Detect which cell encompasses the target text, then output its (x, y) center coordinate. 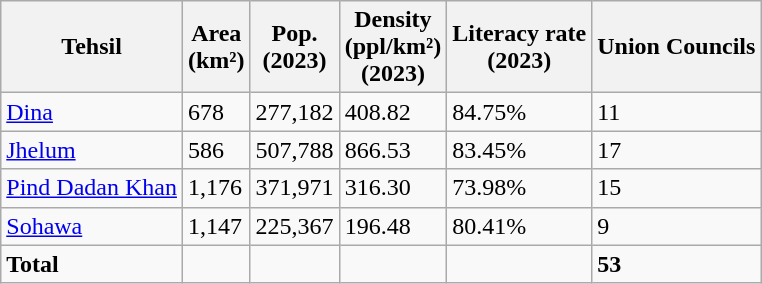
Pop.(2023) (294, 47)
Jhelum (92, 150)
Dina (92, 112)
Sohawa (92, 226)
225,367 (294, 226)
866.53 (393, 150)
Tehsil (92, 47)
80.41% (520, 226)
53 (676, 264)
Literacy rate(2023) (520, 47)
17 (676, 150)
73.98% (520, 188)
371,971 (294, 188)
277,182 (294, 112)
Density(ppl/km²)(2023) (393, 47)
1,176 (216, 188)
83.45% (520, 150)
Union Councils (676, 47)
678 (216, 112)
Area(km²) (216, 47)
1,147 (216, 226)
196.48 (393, 226)
11 (676, 112)
9 (676, 226)
586 (216, 150)
84.75% (520, 112)
15 (676, 188)
316.30 (393, 188)
507,788 (294, 150)
408.82 (393, 112)
Total (92, 264)
Pind Dadan Khan (92, 188)
